Find where the given text appears and provide that cell's center as (x, y) coordinate. 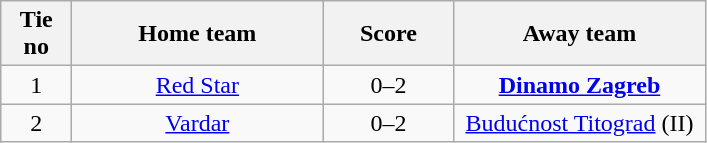
Away team (580, 34)
Vardar (198, 123)
Budućnost Titograd (II) (580, 123)
Tie no (36, 34)
Score (388, 34)
Dinamo Zagreb (580, 85)
Red Star (198, 85)
1 (36, 85)
2 (36, 123)
Home team (198, 34)
